For the text-containing cell, return its midpoint in [x, y] coordinate format. 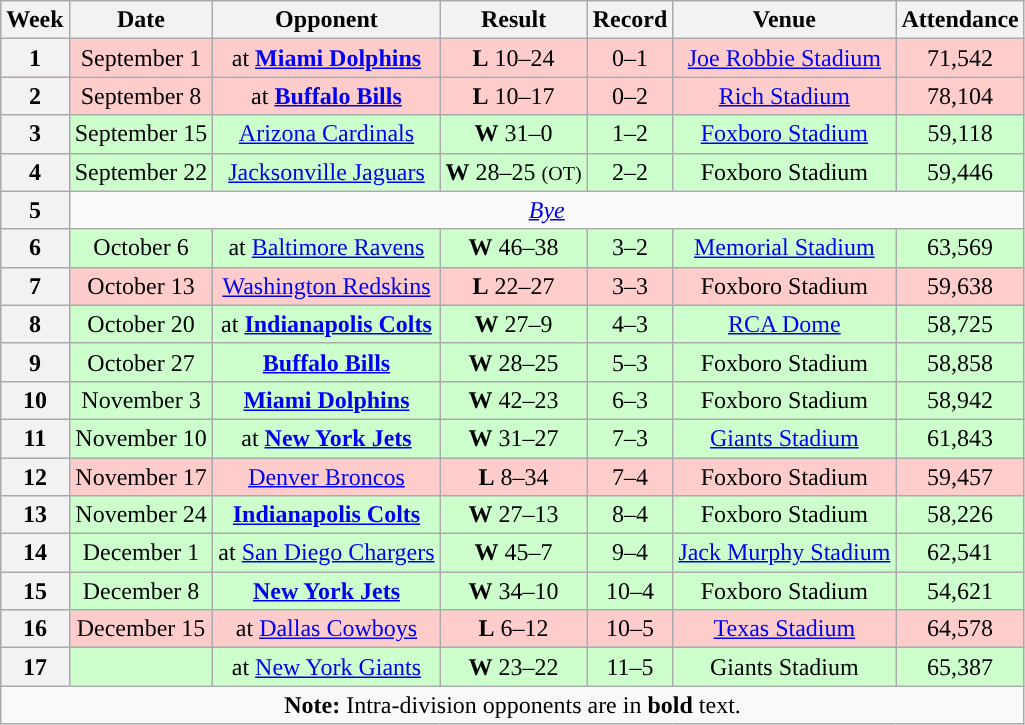
December 1 [141, 553]
1–2 [630, 134]
Buffalo Bills [326, 362]
December 15 [141, 629]
at Buffalo Bills [326, 96]
Result [514, 20]
11 [35, 438]
Jack Murphy Stadium [784, 553]
L 6–12 [514, 629]
9 [35, 362]
September 22 [141, 172]
4 [35, 172]
58,226 [960, 515]
4–3 [630, 324]
Indianapolis Colts [326, 515]
October 13 [141, 286]
W 31–27 [514, 438]
W 31–0 [514, 134]
59,638 [960, 286]
Attendance [960, 20]
61,843 [960, 438]
Miami Dolphins [326, 400]
58,725 [960, 324]
at San Diego Chargers [326, 553]
November 3 [141, 400]
October 27 [141, 362]
Joe Robbie Stadium [784, 58]
September 1 [141, 58]
2–2 [630, 172]
54,621 [960, 591]
W 42–23 [514, 400]
W 23–22 [514, 667]
Arizona Cardinals [326, 134]
64,578 [960, 629]
L 10–24 [514, 58]
0–1 [630, 58]
9–4 [630, 553]
Jacksonville Jaguars [326, 172]
Note: Intra-division opponents are in bold text. [513, 705]
59,118 [960, 134]
W 28–25 [514, 362]
5–3 [630, 362]
September 15 [141, 134]
October 6 [141, 248]
New York Jets [326, 591]
65,387 [960, 667]
5 [35, 210]
0–2 [630, 96]
W 28–25 (OT) [514, 172]
December 8 [141, 591]
7–3 [630, 438]
November 24 [141, 515]
at Dallas Cowboys [326, 629]
58,942 [960, 400]
16 [35, 629]
Week [35, 20]
Venue [784, 20]
59,446 [960, 172]
2 [35, 96]
at New York Giants [326, 667]
October 20 [141, 324]
RCA Dome [784, 324]
6–3 [630, 400]
Opponent [326, 20]
W 45–7 [514, 553]
10–5 [630, 629]
at New York Jets [326, 438]
September 8 [141, 96]
71,542 [960, 58]
3 [35, 134]
17 [35, 667]
1 [35, 58]
13 [35, 515]
Washington Redskins [326, 286]
Rich Stadium [784, 96]
W 27–9 [514, 324]
Texas Stadium [784, 629]
62,541 [960, 553]
at Baltimore Ravens [326, 248]
Denver Broncos [326, 477]
7–4 [630, 477]
W 27–13 [514, 515]
3–3 [630, 286]
58,858 [960, 362]
Record [630, 20]
L 10–17 [514, 96]
Date [141, 20]
12 [35, 477]
7 [35, 286]
W 46–38 [514, 248]
Bye [546, 210]
6 [35, 248]
8 [35, 324]
11–5 [630, 667]
at Miami Dolphins [326, 58]
3–2 [630, 248]
63,569 [960, 248]
W 34–10 [514, 591]
59,457 [960, 477]
November 10 [141, 438]
Memorial Stadium [784, 248]
10–4 [630, 591]
8–4 [630, 515]
78,104 [960, 96]
at Indianapolis Colts [326, 324]
November 17 [141, 477]
14 [35, 553]
L 22–27 [514, 286]
L 8–34 [514, 477]
10 [35, 400]
15 [35, 591]
